Scan for the cell matching the given text and deliver its (X, Y) coordinate at center. 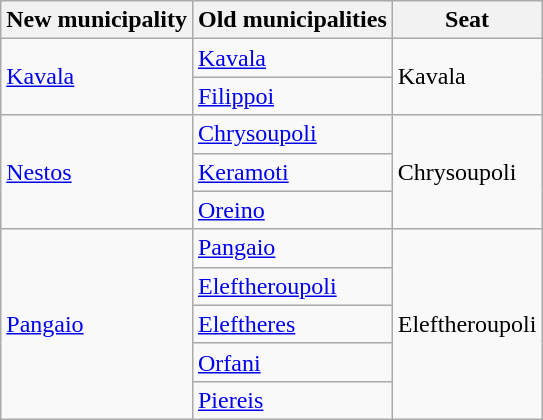
New municipality (97, 20)
Orfani (292, 362)
Nestos (97, 172)
Eleftheres (292, 324)
Keramoti (292, 172)
Filippoi (292, 96)
Oreino (292, 210)
Seat (467, 20)
Old municipalities (292, 20)
Piereis (292, 400)
